Detect which cell encompasses the target text, then output its (x, y) center coordinate. 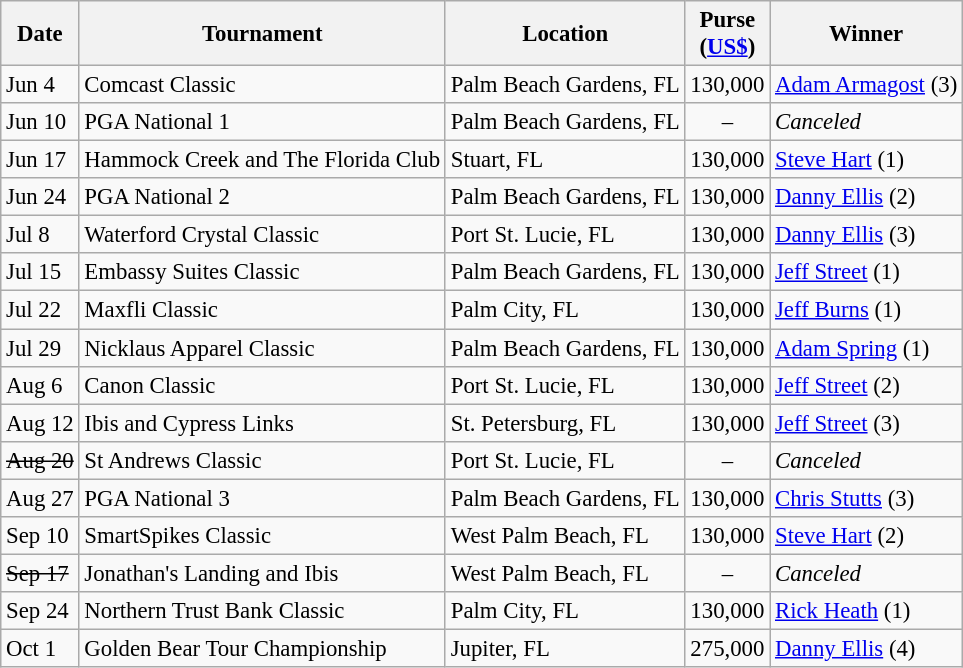
Jul 8 (40, 235)
Canon Classic (262, 385)
Adam Spring (1) (866, 348)
Ibis and Cypress Links (262, 423)
Adam Armagost (3) (866, 85)
Hammock Creek and The Florida Club (262, 160)
Jul 22 (40, 310)
St Andrews Classic (262, 460)
Winner (866, 34)
Jun 17 (40, 160)
Danny Ellis (2) (866, 197)
Jun 10 (40, 122)
Sep 10 (40, 536)
Jonathan's Landing and Ibis (262, 573)
Danny Ellis (3) (866, 235)
Purse(US$) (728, 34)
Jeff Burns (1) (866, 310)
Maxfli Classic (262, 310)
Sep 17 (40, 573)
Date (40, 34)
Aug 12 (40, 423)
Danny Ellis (4) (866, 648)
Nicklaus Apparel Classic (262, 348)
Stuart, FL (565, 160)
Aug 6 (40, 385)
Embassy Suites Classic (262, 273)
Jul 15 (40, 273)
Jeff Street (1) (866, 273)
Comcast Classic (262, 85)
Steve Hart (2) (866, 536)
Rick Heath (1) (866, 611)
Jeff Street (3) (866, 423)
PGA National 1 (262, 122)
Tournament (262, 34)
Chris Stutts (3) (866, 498)
Jul 29 (40, 348)
Jeff Street (2) (866, 385)
Jupiter, FL (565, 648)
PGA National 3 (262, 498)
Northern Trust Bank Classic (262, 611)
Aug 20 (40, 460)
Oct 1 (40, 648)
Jun 4 (40, 85)
SmartSpikes Classic (262, 536)
Aug 27 (40, 498)
Waterford Crystal Classic (262, 235)
Sep 24 (40, 611)
Location (565, 34)
Steve Hart (1) (866, 160)
St. Petersburg, FL (565, 423)
275,000 (728, 648)
Golden Bear Tour Championship (262, 648)
PGA National 2 (262, 197)
Jun 24 (40, 197)
